Pinpoint the cell where the given text exists, returning its (x, y) midpoint coordinate. 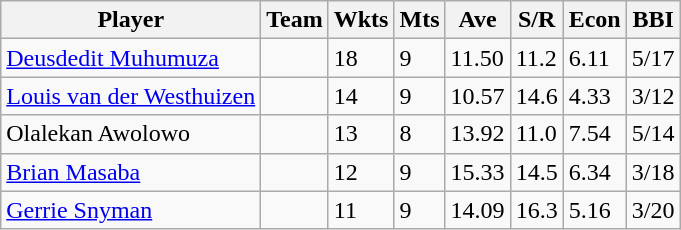
Econ (594, 20)
15.33 (478, 172)
13 (361, 134)
3/18 (653, 172)
Louis van der Westhuizen (131, 96)
S/R (536, 20)
Deusdedit Muhumuza (131, 58)
7.54 (594, 134)
14 (361, 96)
18 (361, 58)
Mts (420, 20)
8 (420, 134)
6.34 (594, 172)
Team (295, 20)
3/20 (653, 210)
BBI (653, 20)
3/12 (653, 96)
Wkts (361, 20)
14.5 (536, 172)
5/17 (653, 58)
16.3 (536, 210)
Gerrie Snyman (131, 210)
4.33 (594, 96)
14.6 (536, 96)
12 (361, 172)
6.11 (594, 58)
5.16 (594, 210)
11 (361, 210)
11.2 (536, 58)
Olalekan Awolowo (131, 134)
Ave (478, 20)
Brian Masaba (131, 172)
5/14 (653, 134)
11.0 (536, 134)
11.50 (478, 58)
13.92 (478, 134)
Player (131, 20)
14.09 (478, 210)
10.57 (478, 96)
